Capture the cell that displays the provided text and extract its (X, Y) central coordinate. 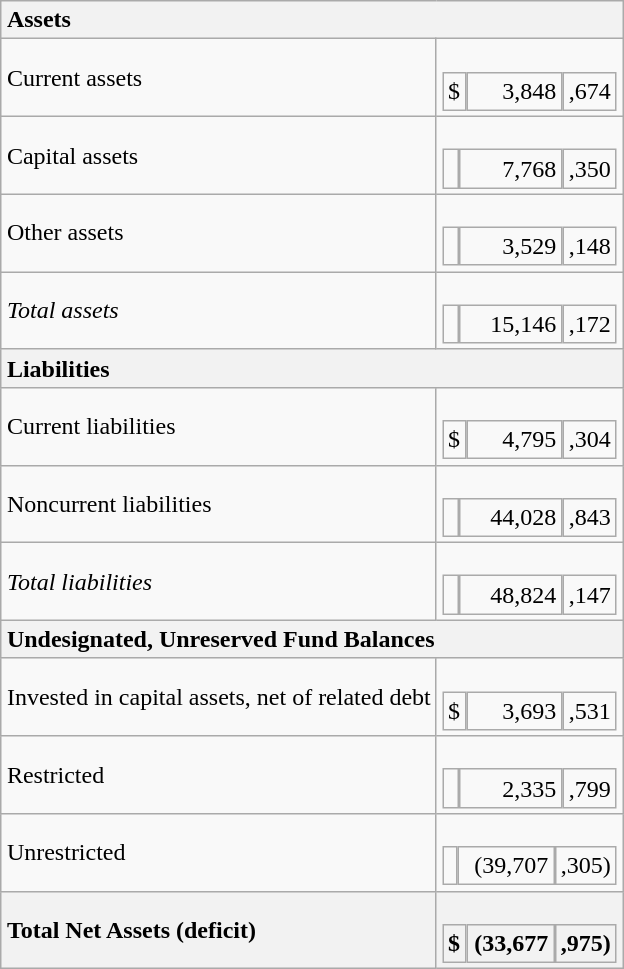
,147 (590, 595)
2,335 ,799 (529, 775)
Total assets (218, 311)
$ 3,848 ,674 (529, 78)
,975) (586, 944)
15,146 ,172 (529, 311)
,674 (590, 91)
$ 3,693 ,531 (529, 697)
7,768 ,350 (529, 155)
(39,707 ,305) (529, 853)
$ 4,795 ,304 (529, 426)
Invested in capital assets, net of related debt (218, 697)
3,529 ,148 (529, 233)
$ (33,677 ,975) (529, 930)
Other assets (218, 233)
7,768 (510, 169)
,305) (586, 866)
Current assets (218, 78)
44,028 ,843 (529, 504)
Assets (312, 20)
Noncurrent liabilities (218, 504)
Total Net Assets (deficit) (218, 930)
3,848 (514, 91)
,350 (590, 169)
4,795 (514, 440)
Undesignated, Unreserved Fund Balances (312, 639)
2,335 (510, 788)
3,529 (510, 247)
15,146 (511, 324)
(39,707 (506, 866)
,172 (590, 324)
,843 (590, 518)
Liabilities (312, 368)
Unrestricted (218, 853)
3,693 (514, 711)
,304 (590, 440)
,531 (590, 711)
Restricted (218, 775)
,148 (590, 247)
(33,677 (510, 944)
,799 (590, 788)
48,824 (511, 595)
Current liabilities (218, 426)
Capital assets (218, 155)
Total liabilities (218, 582)
44,028 (511, 518)
48,824 ,147 (529, 582)
